Capture the cell that displays the provided text and extract its (X, Y) central coordinate. 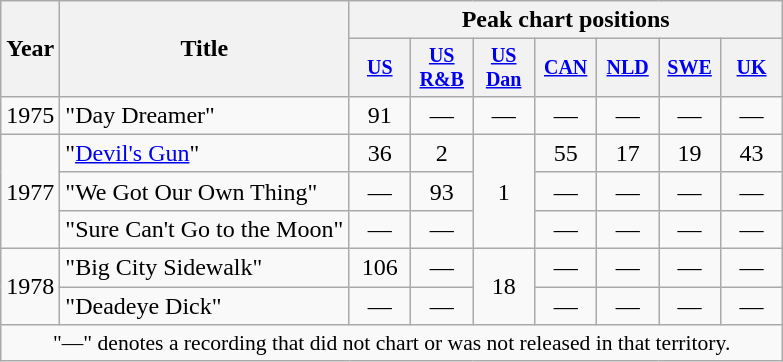
1975 (30, 115)
"Deadeye Dick" (204, 306)
CAN (566, 68)
43 (752, 153)
"We Got Our Own Thing" (204, 191)
USDan (504, 68)
Peak chart positions (566, 20)
91 (380, 115)
2 (442, 153)
"—" denotes a recording that did not chart or was not released in that territory. (392, 343)
93 (442, 191)
"Sure Can't Go to the Moon" (204, 229)
1977 (30, 191)
US (380, 68)
55 (566, 153)
19 (690, 153)
"Big City Sidewalk" (204, 268)
Year (30, 49)
NLD (628, 68)
"Day Dreamer" (204, 115)
1 (504, 191)
17 (628, 153)
Title (204, 49)
1978 (30, 287)
36 (380, 153)
USR&B (442, 68)
18 (504, 287)
SWE (690, 68)
UK (752, 68)
106 (380, 268)
"Devil's Gun" (204, 153)
